Provide the (x, y) coordinate of the cell's center where the given text is located.  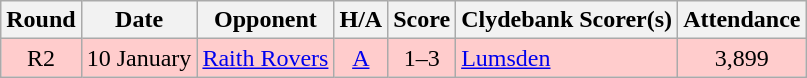
Attendance (742, 20)
Score (422, 20)
A (361, 58)
Raith Rovers (266, 58)
Opponent (266, 20)
3,899 (742, 58)
10 January (139, 58)
1–3 (422, 58)
R2 (41, 58)
Round (41, 20)
Date (139, 20)
Lumsden (567, 58)
Clydebank Scorer(s) (567, 20)
H/A (361, 20)
